Determine the (X, Y) coordinate at the center of the cell enclosing the given text.  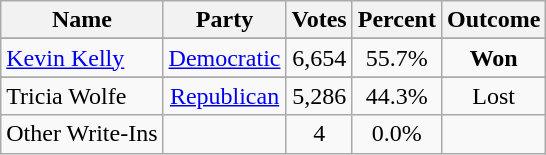
Votes (319, 20)
6,654 (319, 58)
Kevin Kelly (82, 58)
55.7% (396, 58)
Republican (224, 96)
Name (82, 20)
4 (319, 134)
Tricia Wolfe (82, 96)
Percent (396, 20)
Won (493, 58)
0.0% (396, 134)
44.3% (396, 96)
Other Write-Ins (82, 134)
5,286 (319, 96)
Lost (493, 96)
Outcome (493, 20)
Party (224, 20)
Democratic (224, 58)
